Output the [X, Y] coordinate of the center of the cell containing the given text.  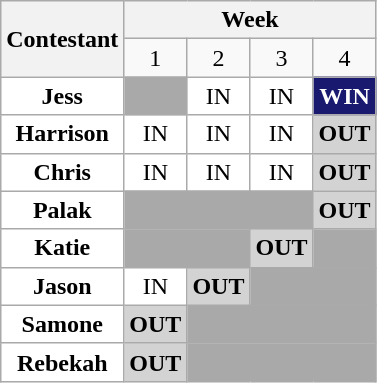
Jess [62, 96]
4 [344, 58]
Harrison [62, 134]
2 [218, 58]
Chris [62, 172]
Rebekah [62, 362]
Jason [62, 286]
3 [282, 58]
Palak [62, 210]
Contestant [62, 39]
WIN [344, 96]
1 [156, 58]
Week [250, 20]
Katie [62, 248]
Samone [62, 324]
